Search for the cell housing the specified text and yield its [X, Y] center coordinate. 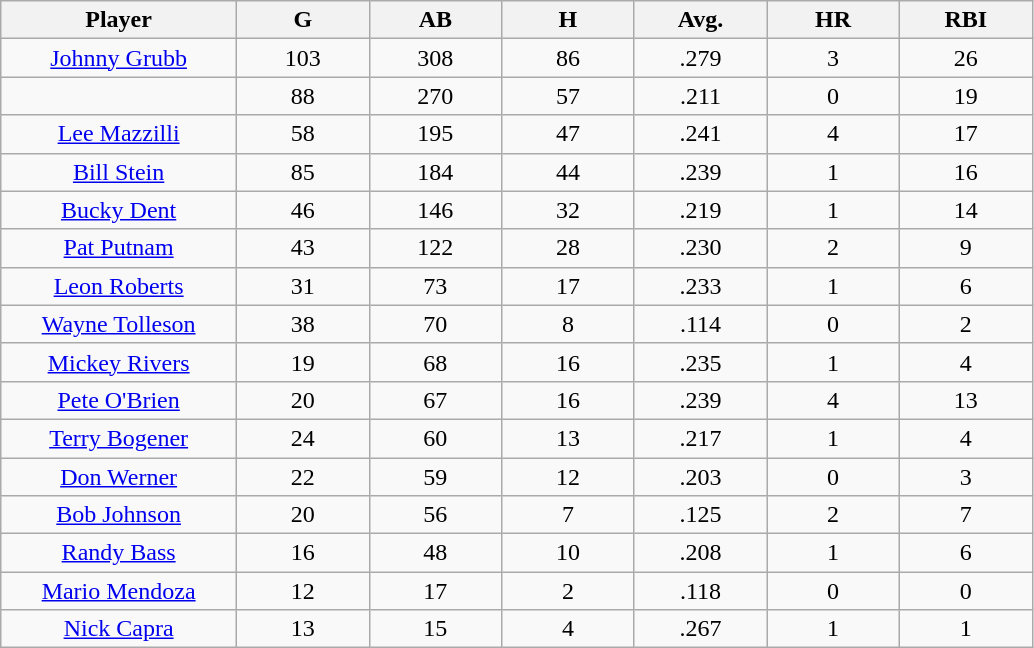
32 [568, 210]
.279 [700, 58]
G [302, 20]
Don Werner [119, 477]
70 [436, 324]
Johnny Grubb [119, 58]
44 [568, 172]
8 [568, 324]
47 [568, 134]
.125 [700, 515]
Bill Stein [119, 172]
122 [436, 248]
59 [436, 477]
60 [436, 438]
308 [436, 58]
14 [966, 210]
.211 [700, 96]
48 [436, 553]
Leon Roberts [119, 286]
.203 [700, 477]
Pete O'Brien [119, 400]
.233 [700, 286]
270 [436, 96]
Lee Mazzilli [119, 134]
.118 [700, 591]
Terry Bogener [119, 438]
.230 [700, 248]
RBI [966, 20]
57 [568, 96]
.235 [700, 362]
.208 [700, 553]
Mario Mendoza [119, 591]
Pat Putnam [119, 248]
Player [119, 20]
86 [568, 58]
Wayne Tolleson [119, 324]
H [568, 20]
Bob Johnson [119, 515]
.217 [700, 438]
.241 [700, 134]
24 [302, 438]
56 [436, 515]
85 [302, 172]
.114 [700, 324]
103 [302, 58]
195 [436, 134]
15 [436, 629]
58 [302, 134]
Bucky Dent [119, 210]
.219 [700, 210]
68 [436, 362]
38 [302, 324]
AB [436, 20]
Nick Capra [119, 629]
43 [302, 248]
146 [436, 210]
Avg. [700, 20]
184 [436, 172]
26 [966, 58]
73 [436, 286]
9 [966, 248]
46 [302, 210]
HR [834, 20]
31 [302, 286]
10 [568, 553]
.267 [700, 629]
22 [302, 477]
88 [302, 96]
Mickey Rivers [119, 362]
67 [436, 400]
Randy Bass [119, 553]
28 [568, 248]
